Capture the cell that displays the provided text and extract its (x, y) central coordinate. 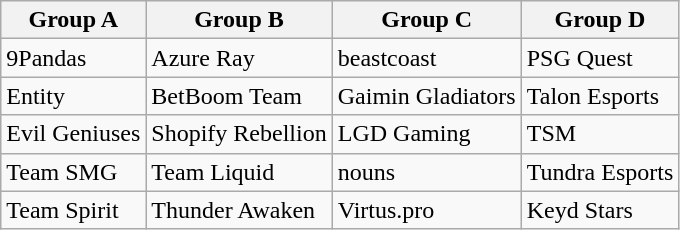
beastcoast (426, 58)
Thunder Awaken (239, 210)
Evil Geniuses (74, 134)
Entity (74, 96)
Team SMG (74, 172)
Group D (600, 20)
Shopify Rebellion (239, 134)
Keyd Stars (600, 210)
Talon Esports (600, 96)
Team Spirit (74, 210)
Azure Ray (239, 58)
PSG Quest (600, 58)
Group B (239, 20)
Team Liquid (239, 172)
BetBoom Team (239, 96)
9Pandas (74, 58)
Gaimin Gladiators (426, 96)
Tundra Esports (600, 172)
TSM (600, 134)
Virtus.pro (426, 210)
Group A (74, 20)
nouns (426, 172)
LGD Gaming (426, 134)
Group C (426, 20)
